For the text-containing cell, return its midpoint in (X, Y) coordinate format. 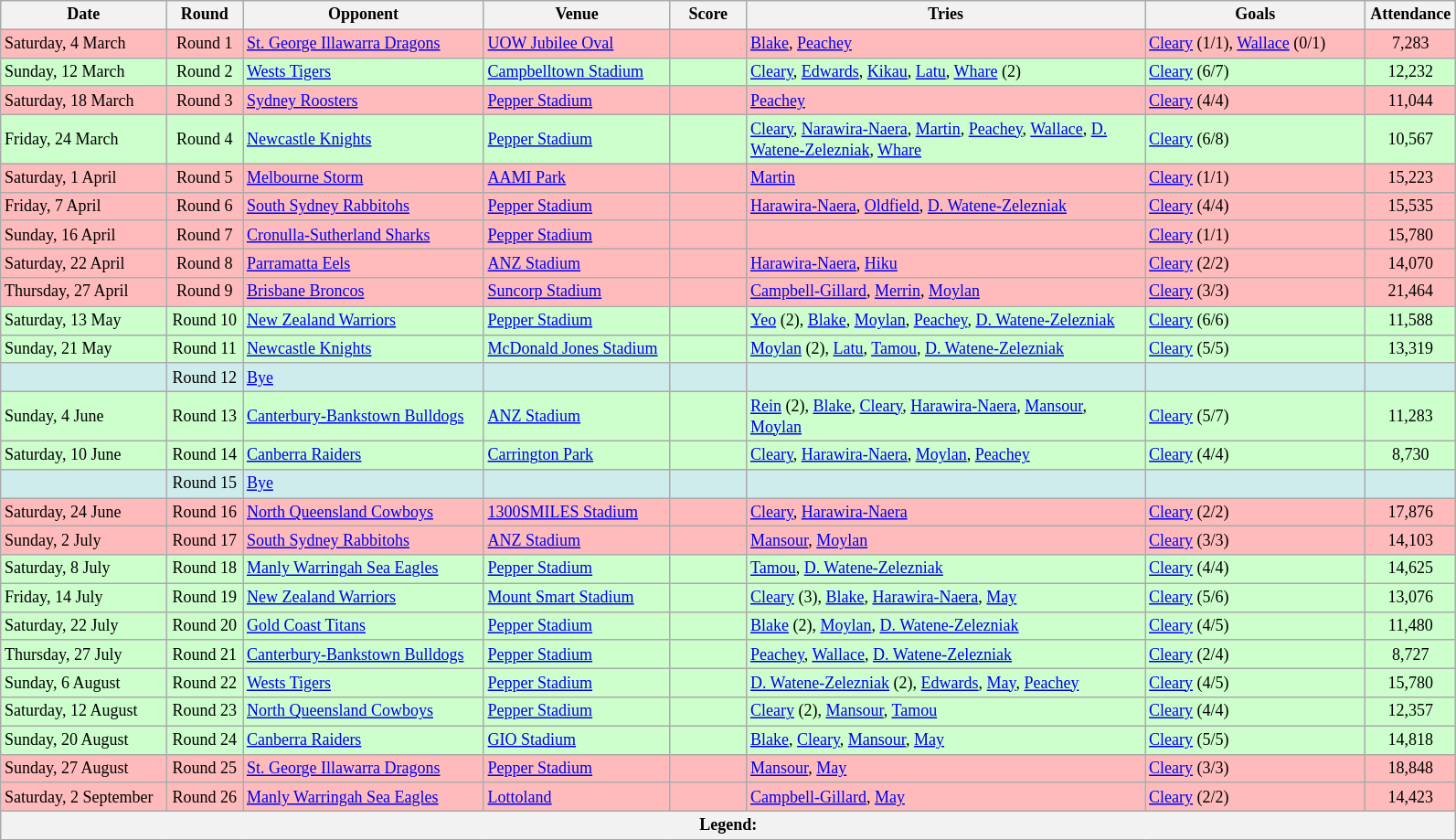
7,283 (1411, 44)
Parramatta Eels (364, 263)
Round 17 (205, 541)
11,044 (1411, 101)
Carrington Park (577, 455)
Round 18 (205, 569)
Round 1 (205, 44)
Round 3 (205, 101)
Mansour, Moylan (946, 541)
Sunday, 21 May (84, 349)
12,357 (1411, 711)
Saturday, 4 March (84, 44)
Round 19 (205, 598)
18,848 (1411, 768)
Cleary (1/1), Wallace (0/1) (1256, 44)
Goals (1256, 15)
15,223 (1411, 177)
1300SMILES Stadium (577, 512)
Cleary (5/7) (1256, 416)
8,730 (1411, 455)
Sunday, 16 April (84, 234)
Cleary, Harawira-Naera (946, 512)
Cronulla-Sutherland Sharks (364, 234)
Sunday, 4 June (84, 416)
Friday, 14 July (84, 598)
Legend: (728, 824)
Round 16 (205, 512)
Lottoland (577, 797)
Melbourne Storm (364, 177)
Saturday, 2 September (84, 797)
Tries (946, 15)
Saturday, 1 April (84, 177)
Thursday, 27 April (84, 292)
Cleary, Edwards, Kikau, Latu, Whare (2) (946, 71)
D. Watene-Zelezniak (2), Edwards, May, Peachey (946, 684)
Round 20 (205, 625)
Moylan (2), Latu, Tamou, D. Watene-Zelezniak (946, 349)
Cleary (6/6) (1256, 320)
Harawira-Naera, Hiku (946, 263)
21,464 (1411, 292)
Sunday, 2 July (84, 541)
Round 24 (205, 740)
Cleary (6/8) (1256, 139)
Sunday, 12 March (84, 71)
Round 12 (205, 377)
Round 4 (205, 139)
Saturday, 18 March (84, 101)
Harawira-Naera, Oldfield, D. Watene-Zelezniak (946, 207)
Peachey (946, 101)
Round 21 (205, 654)
Blake (2), Moylan, D. Watene-Zelezniak (946, 625)
Campbell-Gillard, Merrin, Moylan (946, 292)
Round 23 (205, 711)
Friday, 24 March (84, 139)
McDonald Jones Stadium (577, 349)
Mansour, May (946, 768)
Saturday, 8 July (84, 569)
17,876 (1411, 512)
Round 7 (205, 234)
GIO Stadium (577, 740)
Round 2 (205, 71)
Sydney Roosters (364, 101)
Opponent (364, 15)
8,727 (1411, 654)
Attendance (1411, 15)
14,423 (1411, 797)
12,232 (1411, 71)
Cleary (3), Blake, Harawira-Naera, May (946, 598)
Campbelltown Stadium (577, 71)
Cleary (2/4) (1256, 654)
UOW Jubilee Oval (577, 44)
Martin (946, 177)
Saturday, 24 June (84, 512)
Yeo (2), Blake, Moylan, Peachey, D. Watene-Zelezniak (946, 320)
Thursday, 27 July (84, 654)
Cleary (2), Mansour, Tamou (946, 711)
Round 26 (205, 797)
Friday, 7 April (84, 207)
Round 5 (205, 177)
14,070 (1411, 263)
Saturday, 12 August (84, 711)
11,283 (1411, 416)
Campbell-Gillard, May (946, 797)
Saturday, 22 July (84, 625)
Tamou, D. Watene-Zelezniak (946, 569)
Brisbane Broncos (364, 292)
Round 10 (205, 320)
Cleary, Harawira-Naera, Moylan, Peachey (946, 455)
Peachey, Wallace, D. Watene-Zelezniak (946, 654)
Saturday, 10 June (84, 455)
14,818 (1411, 740)
14,103 (1411, 541)
Round 11 (205, 349)
11,480 (1411, 625)
10,567 (1411, 139)
Mount Smart Stadium (577, 598)
Round 15 (205, 483)
Sunday, 6 August (84, 684)
Saturday, 22 April (84, 263)
Blake, Cleary, Mansour, May (946, 740)
Venue (577, 15)
15,535 (1411, 207)
Sunday, 27 August (84, 768)
Score (708, 15)
Round 22 (205, 684)
Round (205, 15)
Rein (2), Blake, Cleary, Harawira-Naera, Mansour, Moylan (946, 416)
Saturday, 13 May (84, 320)
Blake, Peachey (946, 44)
13,319 (1411, 349)
Round 13 (205, 416)
AAMI Park (577, 177)
Round 8 (205, 263)
Round 6 (205, 207)
Cleary, Narawira-Naera, Martin, Peachey, Wallace, D. Watene-Zelezniak, Whare (946, 139)
13,076 (1411, 598)
Round 14 (205, 455)
Cleary (5/6) (1256, 598)
Round 25 (205, 768)
Gold Coast Titans (364, 625)
Cleary (6/7) (1256, 71)
Sunday, 20 August (84, 740)
Date (84, 15)
Round 9 (205, 292)
11,588 (1411, 320)
Suncorp Stadium (577, 292)
14,625 (1411, 569)
